Identify which cell holds the provided text, then report its (X, Y) central coordinate. 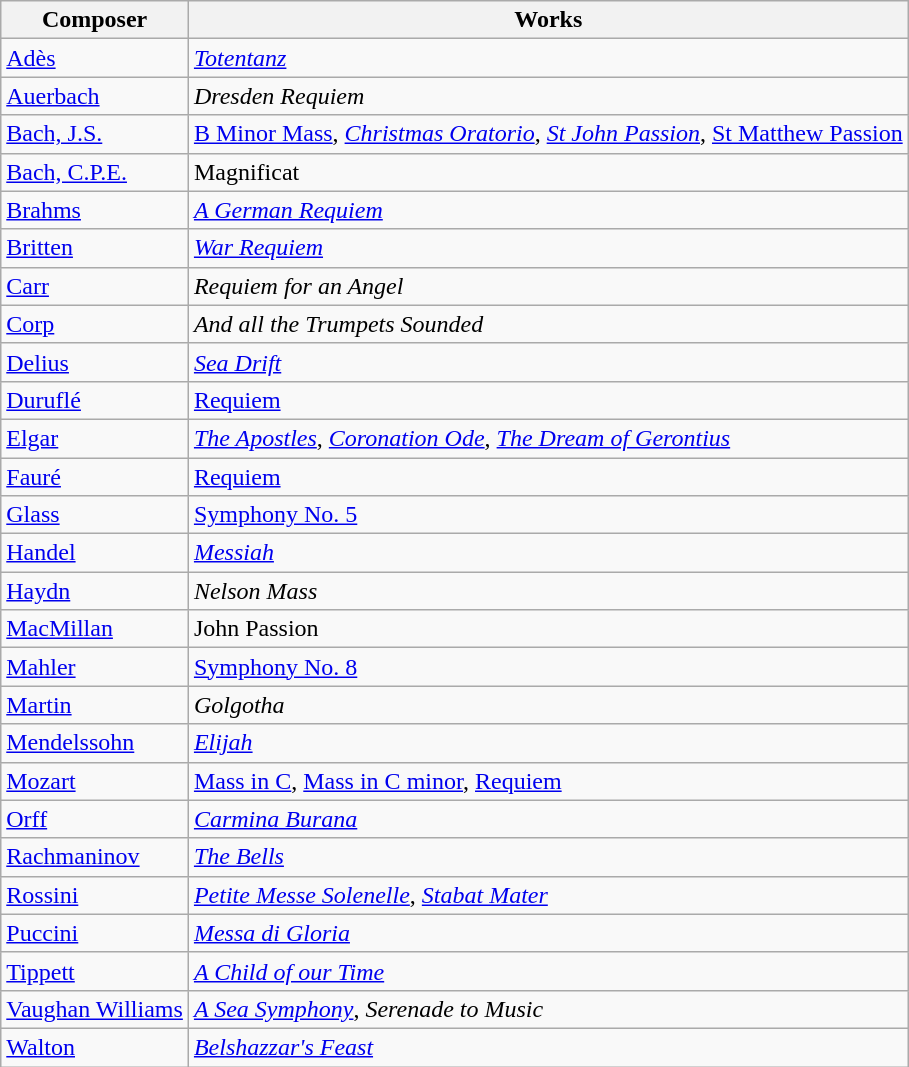
The Bells (548, 857)
Orff (95, 819)
Fauré (95, 477)
The Apostles, Coronation Ode, The Dream of Gerontius (548, 438)
Puccini (95, 933)
Elijah (548, 743)
Tippett (95, 971)
Glass (95, 515)
War Requiem (548, 248)
Carr (95, 286)
Britten (95, 248)
Mendelssohn (95, 743)
Requiem for an Angel (548, 286)
Duruflé (95, 400)
Delius (95, 362)
Brahms (95, 210)
John Passion (548, 629)
Symphony No. 8 (548, 667)
Belshazzar's Feast (548, 1047)
Mozart (95, 781)
Messa di Gloria (548, 933)
A Child of our Time (548, 971)
A German Requiem (548, 210)
Adès (95, 58)
Martin (95, 705)
MacMillan (95, 629)
Bach, C.P.E. (95, 172)
A Sea Symphony, Serenade to Music (548, 1009)
Golgotha (548, 705)
Vaughan Williams (95, 1009)
Corp (95, 324)
Composer (95, 20)
Carmina Burana (548, 819)
Rachmaninov (95, 857)
Nelson Mass (548, 591)
Magnificat (548, 172)
And all the Trumpets Sounded (548, 324)
Auerbach (95, 96)
Symphony No. 5 (548, 515)
Totentanz (548, 58)
Haydn (95, 591)
B Minor Mass, Christmas Oratorio, St John Passion, St Matthew Passion (548, 134)
Sea Drift (548, 362)
Works (548, 20)
Mass in C, Mass in C minor, Requiem (548, 781)
Rossini (95, 895)
Petite Messe Solenelle, Stabat Mater (548, 895)
Mahler (95, 667)
Elgar (95, 438)
Walton (95, 1047)
Dresden Requiem (548, 96)
Handel (95, 553)
Messiah (548, 553)
Bach, J.S. (95, 134)
